Locate the cell with the specified text and output its (X, Y) center coordinate. 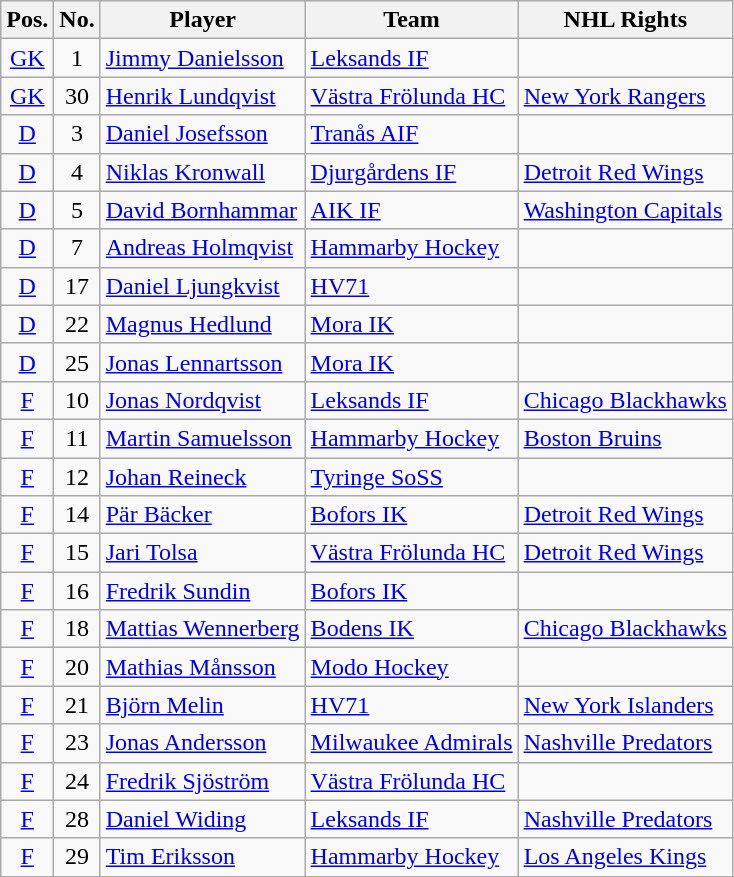
Magnus Hedlund (202, 324)
30 (77, 96)
14 (77, 515)
Björn Melin (202, 705)
Los Angeles Kings (625, 857)
16 (77, 591)
Tranås AIF (412, 134)
3 (77, 134)
Mattias Wennerberg (202, 629)
Daniel Josefsson (202, 134)
Andreas Holmqvist (202, 248)
Daniel Ljungkvist (202, 286)
Johan Reineck (202, 477)
New York Islanders (625, 705)
11 (77, 438)
Mathias Månsson (202, 667)
Modo Hockey (412, 667)
7 (77, 248)
Henrik Lundqvist (202, 96)
Jimmy Danielsson (202, 58)
Tim Eriksson (202, 857)
1 (77, 58)
New York Rangers (625, 96)
17 (77, 286)
Player (202, 20)
No. (77, 20)
Fredrik Sjöström (202, 781)
Pär Bäcker (202, 515)
David Bornhammar (202, 210)
Pos. (28, 20)
Jari Tolsa (202, 553)
12 (77, 477)
5 (77, 210)
Jonas Nordqvist (202, 400)
22 (77, 324)
18 (77, 629)
Milwaukee Admirals (412, 743)
Team (412, 20)
Martin Samuelsson (202, 438)
24 (77, 781)
29 (77, 857)
Fredrik Sundin (202, 591)
20 (77, 667)
Djurgårdens IF (412, 172)
Bodens IK (412, 629)
Niklas Kronwall (202, 172)
15 (77, 553)
NHL Rights (625, 20)
Jonas Andersson (202, 743)
AIK IF (412, 210)
25 (77, 362)
23 (77, 743)
Daniel Widing (202, 819)
4 (77, 172)
Boston Bruins (625, 438)
28 (77, 819)
Jonas Lennartsson (202, 362)
Tyringe SoSS (412, 477)
10 (77, 400)
Washington Capitals (625, 210)
21 (77, 705)
